Search for the cell housing the specified text and yield its [X, Y] center coordinate. 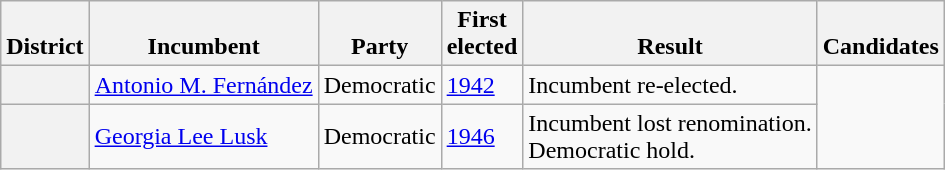
District [45, 34]
Incumbent [204, 34]
Georgia Lee Lusk [204, 136]
Party [380, 34]
Firstelected [482, 34]
Incumbent re-elected. [670, 85]
1942 [482, 85]
Antonio M. Fernández [204, 85]
Incumbent lost renomination.Democratic hold. [670, 136]
1946 [482, 136]
Result [670, 34]
Candidates [880, 34]
